Return (X, Y) of the center of cell containing provided text 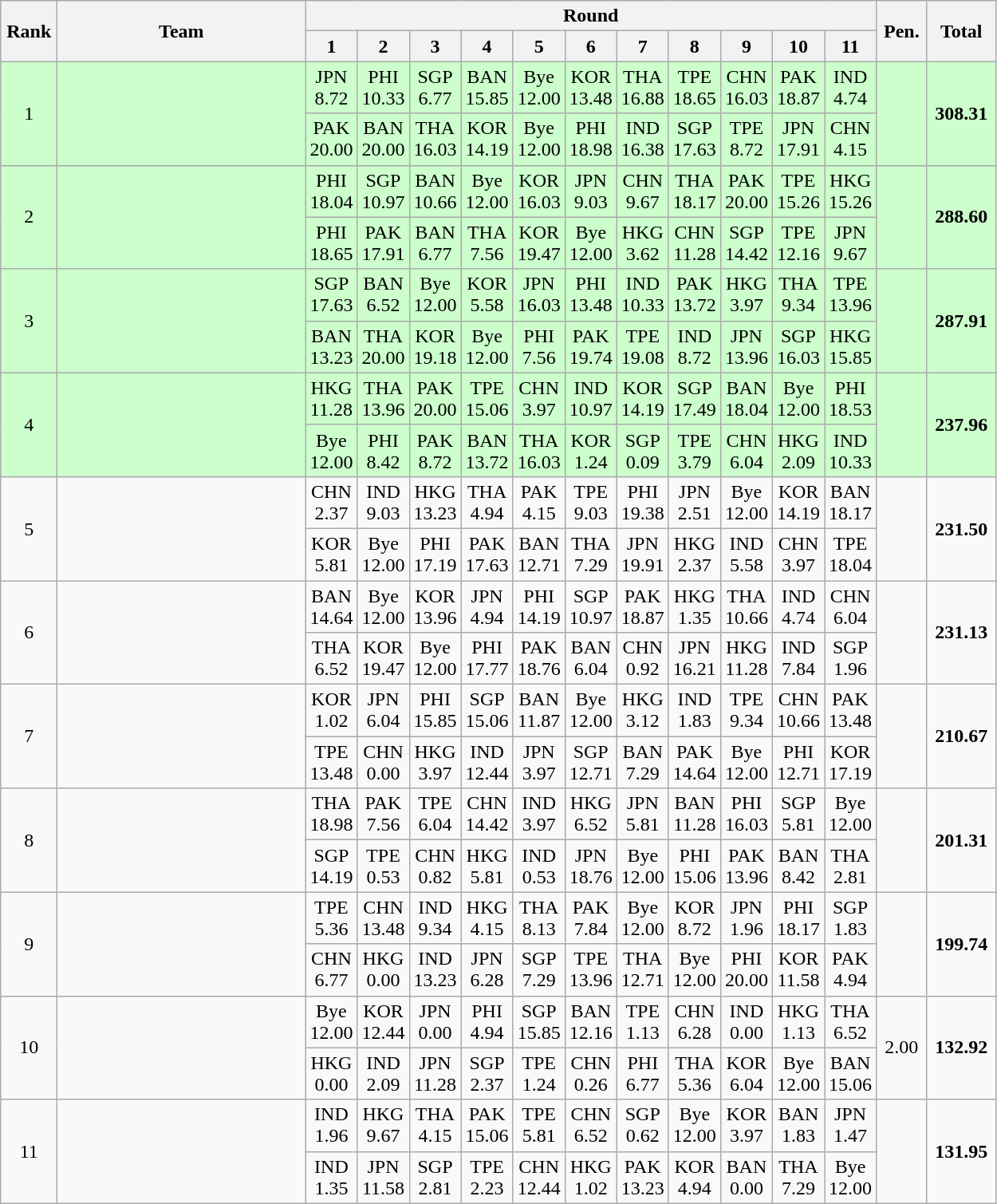
PAK8.72 (435, 450)
THA10.66 (747, 606)
Rank (29, 31)
JPN3.97 (539, 763)
THA8.13 (539, 918)
JPN2.51 (694, 503)
PAK4.94 (850, 970)
BAN14.64 (332, 606)
KOR5.58 (487, 295)
PHI20.00 (747, 970)
BAN18.04 (747, 399)
231.13 (961, 633)
288.60 (961, 217)
TPE18.65 (694, 88)
SGP14.19 (332, 866)
CHN12.44 (539, 1178)
PHI10.33 (383, 88)
CHN16.03 (747, 88)
HKG1.02 (590, 1178)
CHN9.67 (643, 191)
JPN4.94 (487, 606)
CHN10.66 (798, 710)
CHN6.77 (332, 970)
PAK14.64 (694, 763)
CHN0.00 (383, 763)
SGP15.06 (487, 710)
JPN5.81 (643, 814)
PAK18.76 (539, 659)
PHI8.42 (383, 450)
308.31 (961, 113)
PHI17.77 (487, 659)
JPN1.96 (747, 918)
HKG4.15 (487, 918)
CHN0.26 (590, 1074)
PHI18.65 (332, 243)
PAK13.72 (694, 295)
PAK15.06 (487, 1125)
SGP7.29 (539, 970)
CHN0.92 (643, 659)
PHI15.06 (694, 866)
BAN13.72 (487, 450)
BAN1.83 (798, 1125)
TPE1.13 (643, 1021)
131.95 (961, 1151)
JPN18.76 (590, 866)
THA4.15 (435, 1125)
CHN0.82 (435, 866)
SGP14.42 (747, 243)
SGP2.81 (435, 1178)
IND12.44 (487, 763)
210.67 (961, 736)
BAN8.42 (798, 866)
TPE1.24 (539, 1074)
HKG15.26 (850, 191)
TPE13.48 (332, 763)
THA12.71 (643, 970)
IND1.83 (694, 710)
IND1.96 (332, 1125)
IND5.58 (747, 554)
THA9.34 (798, 295)
Total (961, 31)
SGP1.96 (850, 659)
SGP6.77 (435, 88)
JPN16.03 (539, 295)
TPE15.26 (798, 191)
IND2.09 (383, 1074)
PAK17.63 (487, 554)
JPN16.21 (694, 659)
PAK4.15 (539, 503)
PAK7.84 (590, 918)
BAN6.52 (383, 295)
BAN0.00 (747, 1178)
PAK7.56 (383, 814)
KOR6.04 (747, 1074)
THA7.56 (487, 243)
201.31 (961, 840)
PHI6.77 (643, 1074)
BAN12.71 (539, 554)
TPE19.08 (643, 346)
SGP5.81 (798, 814)
TPE5.81 (539, 1125)
PHI18.04 (332, 191)
THA13.96 (383, 399)
237.96 (961, 424)
PAK13.96 (747, 866)
BAN11.87 (539, 710)
TPE8.72 (747, 139)
BAN10.66 (435, 191)
IND10.97 (590, 399)
JPN13.96 (747, 346)
THA20.00 (383, 346)
HKG9.67 (383, 1125)
HKG3.62 (643, 243)
TPE9.34 (747, 710)
KOR17.19 (850, 763)
JPN6.28 (487, 970)
TPE18.04 (850, 554)
TPE3.79 (694, 450)
HKG13.23 (435, 503)
HKG1.35 (694, 606)
199.74 (961, 944)
TPE12.16 (798, 243)
IND3.97 (539, 814)
CHN4.15 (850, 139)
PAK17.91 (383, 243)
IND9.34 (435, 918)
IND8.72 (694, 346)
BAN6.77 (435, 243)
CHN11.28 (694, 243)
PAK13.48 (850, 710)
287.91 (961, 321)
HKG3.12 (643, 710)
TPE2.23 (487, 1178)
TPE9.03 (590, 503)
JPN6.04 (383, 710)
BAN20.00 (383, 139)
THA18.98 (332, 814)
KOR3.97 (747, 1125)
THA18.17 (694, 191)
SGP0.62 (643, 1125)
IND0.00 (747, 1021)
JPN19.91 (643, 554)
KOR13.48 (590, 88)
SGP16.03 (798, 346)
KOR12.44 (383, 1021)
231.50 (961, 528)
PHI14.19 (539, 606)
SGP2.37 (487, 1074)
IND16.38 (643, 139)
BAN6.04 (590, 659)
JPN11.28 (435, 1074)
BAN11.28 (694, 814)
PHI12.71 (798, 763)
PHI18.17 (798, 918)
CHN6.28 (694, 1021)
BAN12.16 (590, 1021)
SGP17.49 (694, 399)
CHN14.42 (487, 814)
THA2.81 (850, 866)
TPE6.04 (435, 814)
HKG2.09 (798, 450)
SGP1.83 (850, 918)
SGP15.85 (539, 1021)
KOR16.03 (539, 191)
CHN2.37 (332, 503)
HKG5.81 (487, 866)
TPE0.53 (383, 866)
PHI17.19 (435, 554)
BAN7.29 (643, 763)
JPN1.47 (850, 1125)
JPN9.67 (850, 243)
JPN0.00 (435, 1021)
PHI19.38 (643, 503)
IND13.23 (435, 970)
TPE5.36 (332, 918)
IND1.35 (332, 1178)
PHI18.53 (850, 399)
PHI7.56 (539, 346)
JPN9.03 (590, 191)
132.92 (961, 1048)
BAN15.85 (487, 88)
HKG6.52 (590, 814)
KOR1.02 (332, 710)
KOR4.94 (694, 1178)
TPE15.06 (487, 399)
Pen. (902, 31)
KOR8.72 (694, 918)
HKG2.37 (694, 554)
SGP0.09 (643, 450)
PAK19.74 (590, 346)
JPN8.72 (332, 88)
IND7.84 (798, 659)
BAN18.17 (850, 503)
HKG1.13 (798, 1021)
SGP12.71 (590, 763)
PHI18.98 (590, 139)
CHN13.48 (383, 918)
THA16.88 (643, 88)
JPN17.91 (798, 139)
2.00 (902, 1048)
KOR5.81 (332, 554)
PHI4.94 (487, 1021)
BAN13.23 (332, 346)
IND0.53 (539, 866)
KOR13.96 (435, 606)
KOR1.24 (590, 450)
KOR11.58 (798, 970)
THA4.94 (487, 503)
Round (591, 16)
THA5.36 (694, 1074)
BAN15.06 (850, 1074)
PHI16.03 (747, 814)
IND9.03 (383, 503)
Team (182, 31)
CHN6.52 (590, 1125)
PAK13.23 (643, 1178)
PHI15.85 (435, 710)
HKG15.85 (850, 346)
KOR19.18 (435, 346)
PHI13.48 (590, 295)
JPN11.58 (383, 1178)
